Detect which cell encompasses the target text, then output its [x, y] center coordinate. 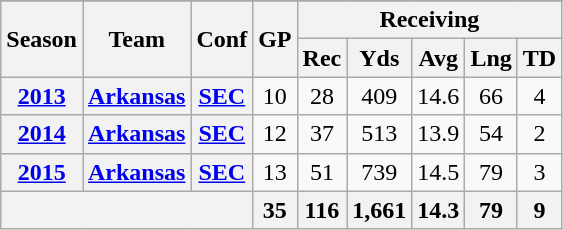
2 [539, 134]
13.9 [438, 134]
GP [275, 39]
14.6 [438, 96]
54 [491, 134]
28 [322, 96]
13 [275, 172]
739 [380, 172]
Season [42, 39]
116 [322, 210]
Conf [222, 39]
14.5 [438, 172]
66 [491, 96]
14.3 [438, 210]
Team [136, 39]
35 [275, 210]
10 [275, 96]
2015 [42, 172]
513 [380, 134]
37 [322, 134]
3 [539, 172]
51 [322, 172]
Avg [438, 58]
2014 [42, 134]
Yds [380, 58]
Rec [322, 58]
4 [539, 96]
1,661 [380, 210]
2013 [42, 96]
409 [380, 96]
TD [539, 58]
Lng [491, 58]
12 [275, 134]
9 [539, 210]
Receiving [430, 20]
